For the text-containing cell, return its midpoint in (X, Y) coordinate format. 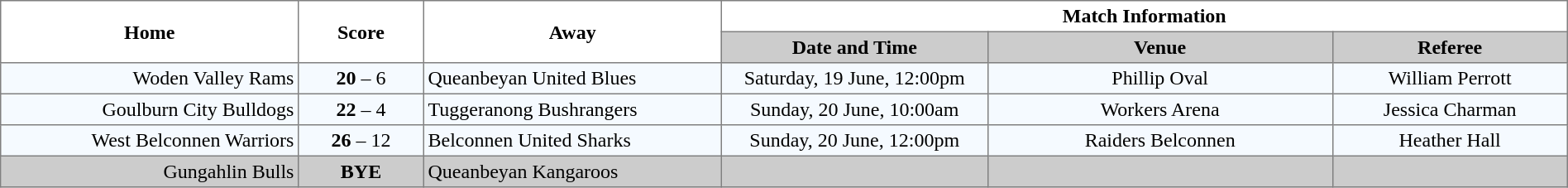
20 – 6 (361, 79)
Sunday, 20 June, 10:00am (854, 109)
Phillip Oval (1159, 79)
Woden Valley Rams (150, 79)
22 – 4 (361, 109)
Queanbeyan Kangaroos (572, 171)
Score (361, 31)
BYE (361, 171)
Gungahlin Bulls (150, 171)
William Perrott (1450, 79)
Goulburn City Bulldogs (150, 109)
Workers Arena (1159, 109)
West Belconnen Warriors (150, 141)
Raiders Belconnen (1159, 141)
Jessica Charman (1450, 109)
Belconnen United Sharks (572, 141)
Date and Time (854, 47)
Queanbeyan United Blues (572, 79)
Home (150, 31)
Venue (1159, 47)
Sunday, 20 June, 12:00pm (854, 141)
Referee (1450, 47)
Away (572, 31)
Heather Hall (1450, 141)
Tuggeranong Bushrangers (572, 109)
Match Information (1145, 17)
Saturday, 19 June, 12:00pm (854, 79)
26 – 12 (361, 141)
